Search for the cell housing the specified text and yield its [x, y] center coordinate. 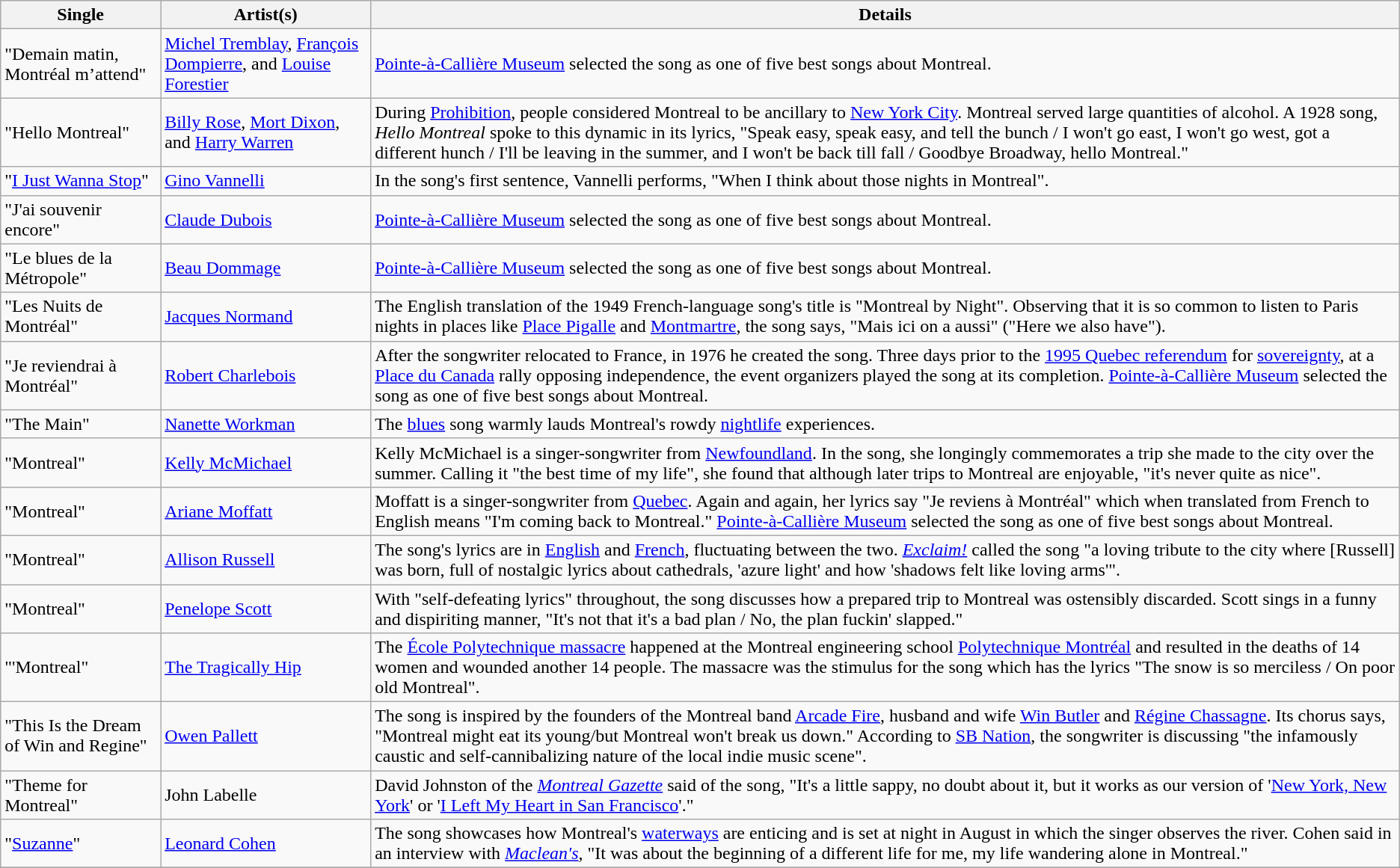
Michel Tremblay, François Dompierre, and Louise Forestier [266, 64]
Robert Charlebois [266, 375]
Nanette Workman [266, 424]
"Theme for Montreal" [81, 795]
"This Is the Dream of Win and Regine" [81, 736]
In the song's first sentence, Vannelli performs, "When I think about those nights in Montreal". [885, 181]
Billy Rose, Mort Dixon, and Harry Warren [266, 132]
Beau Dommage [266, 268]
"Je reviendrai à Montréal" [81, 375]
"'Montreal" [81, 668]
The Tragically Hip [266, 668]
Gino Vannelli [266, 181]
Leonard Cohen [266, 843]
The blues song warmly lauds Montreal's rowdy nightlife experiences. [885, 424]
"Hello Montreal" [81, 132]
"Les Nuits de Montréal" [81, 317]
"Le blues de la Métropole" [81, 268]
Details [885, 15]
Single [81, 15]
John Labelle [266, 795]
"Demain matin, Montréal m’attend" [81, 64]
Owen Pallett [266, 736]
Claude Dubois [266, 220]
"The Main" [81, 424]
Ariane Moffatt [266, 511]
Allison Russell [266, 559]
"I Just Wanna Stop" [81, 181]
Kelly McMichael [266, 462]
Penelope Scott [266, 609]
Jacques Normand [266, 317]
"Suzanne" [81, 843]
Artist(s) [266, 15]
"J'ai souvenir encore" [81, 220]
